Find where the given text appears and provide that cell's center as (x, y) coordinate. 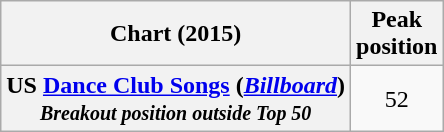
US Dance Club Songs (Billboard)Breakout position outside Top 50 (176, 98)
52 (397, 98)
Peak position (397, 34)
Chart (2015) (176, 34)
